Return (X, Y) of the center of cell containing provided text 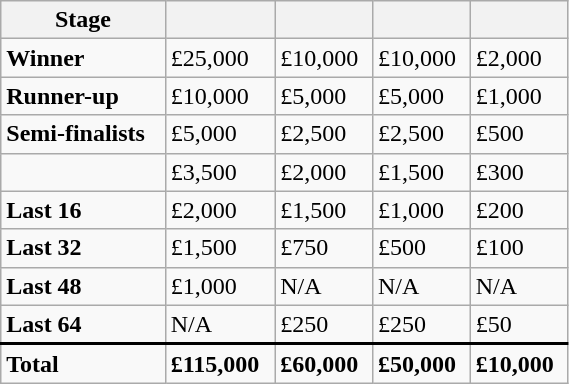
£50 (519, 324)
Last 64 (83, 324)
Last 48 (83, 286)
£25,000 (220, 58)
Total (83, 364)
£200 (519, 210)
Last 16 (83, 210)
Semi-finalists (83, 134)
Winner (83, 58)
£3,500 (220, 172)
£750 (324, 248)
£100 (519, 248)
Stage (83, 20)
£300 (519, 172)
£60,000 (324, 364)
Runner-up (83, 96)
£50,000 (421, 364)
£115,000 (220, 364)
Last 32 (83, 248)
